Return the (X, Y) coordinate for the center point of the cell that contains the specified text.  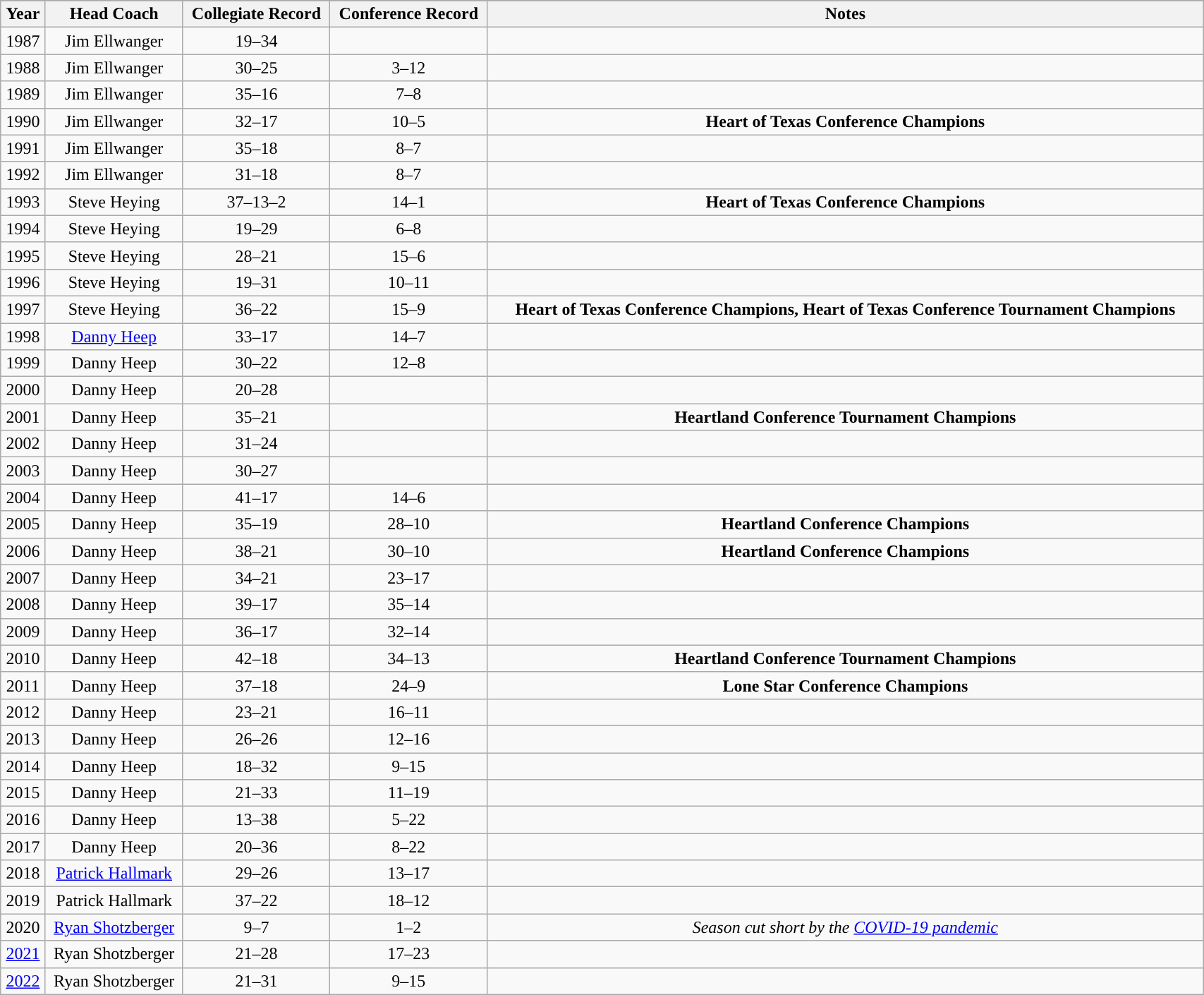
39–17 (256, 605)
12–16 (409, 739)
26–26 (256, 739)
19–31 (256, 282)
35–21 (256, 417)
28–21 (256, 255)
2018 (23, 874)
Collegiate Record (256, 14)
11–19 (409, 793)
2008 (23, 605)
31–24 (256, 444)
Conference Record (409, 14)
42–18 (256, 658)
Year (23, 14)
2010 (23, 658)
21–31 (256, 981)
15–6 (409, 255)
37–13–2 (256, 202)
14–1 (409, 202)
30–22 (256, 363)
17–23 (409, 954)
1990 (23, 121)
2001 (23, 417)
2000 (23, 390)
19–29 (256, 229)
21–33 (256, 793)
2020 (23, 927)
2019 (23, 900)
37–18 (256, 685)
1988 (23, 68)
2004 (23, 497)
2005 (23, 524)
1992 (23, 175)
Head Coach (114, 14)
6–8 (409, 229)
18–32 (256, 766)
34–13 (409, 658)
32–17 (256, 121)
30–25 (256, 68)
2003 (23, 471)
37–22 (256, 900)
10–11 (409, 282)
1998 (23, 337)
Notes (845, 14)
23–17 (409, 578)
41–17 (256, 497)
36–22 (256, 309)
13–17 (409, 874)
14–6 (409, 497)
2007 (23, 578)
21–28 (256, 954)
1991 (23, 148)
5–22 (409, 820)
Heart of Texas Conference Champions, Heart of Texas Conference Tournament Champions (845, 309)
1999 (23, 363)
19–34 (256, 41)
1997 (23, 309)
35–18 (256, 148)
30–27 (256, 471)
2012 (23, 712)
1987 (23, 41)
29–26 (256, 874)
35–19 (256, 524)
12–8 (409, 363)
2014 (23, 766)
33–17 (256, 337)
1994 (23, 229)
2021 (23, 954)
38–21 (256, 551)
9–7 (256, 927)
2022 (23, 981)
1989 (23, 95)
20–28 (256, 390)
2009 (23, 632)
2017 (23, 847)
2006 (23, 551)
Lone Star Conference Champions (845, 685)
7–8 (409, 95)
Season cut short by the COVID-19 pandemic (845, 927)
28–10 (409, 524)
3–12 (409, 68)
1995 (23, 255)
14–7 (409, 337)
2013 (23, 739)
20–36 (256, 847)
35–16 (256, 95)
2016 (23, 820)
16–11 (409, 712)
1–2 (409, 927)
8–22 (409, 847)
2011 (23, 685)
2015 (23, 793)
1996 (23, 282)
30–10 (409, 551)
15–9 (409, 309)
36–17 (256, 632)
18–12 (409, 900)
35–14 (409, 605)
23–21 (256, 712)
2002 (23, 444)
34–21 (256, 578)
24–9 (409, 685)
1993 (23, 202)
32–14 (409, 632)
31–18 (256, 175)
10–5 (409, 121)
13–38 (256, 820)
